Scan for the cell matching the given text and deliver its [x, y] coordinate at center. 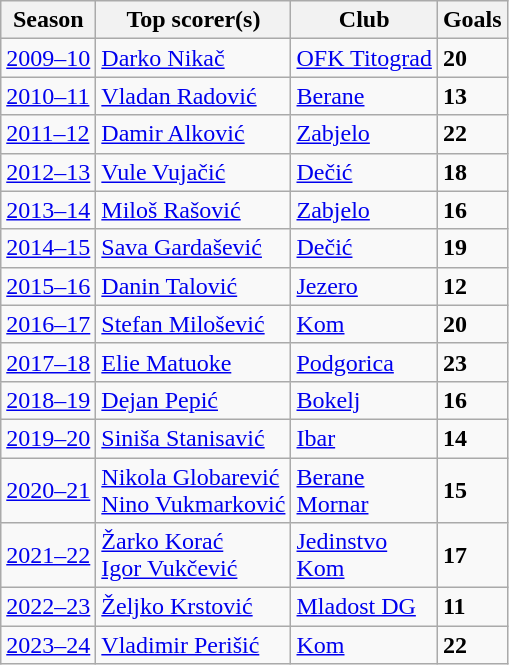
Jezero [364, 286]
Sava Gardašević [194, 248]
OFK Titograd [364, 58]
Podgorica [364, 362]
2023–24 [48, 645]
17 [472, 556]
Danin Talović [194, 286]
Miloš Rašović [194, 210]
2009–10 [48, 58]
Top scorer(s) [194, 20]
2010–11 [48, 96]
JedinstvoKom [364, 556]
Siniša Stanisavić [194, 438]
Elie Matuoke [194, 362]
2018–19 [48, 400]
15 [472, 490]
2017–18 [48, 362]
2022–23 [48, 607]
2020–21 [48, 490]
14 [472, 438]
Stefan Milošević [194, 324]
Mladost DG [364, 607]
Žarko Korać Igor Vukčević [194, 556]
Bokelj [364, 400]
2013–14 [48, 210]
Club [364, 20]
Season [48, 20]
2011–12 [48, 134]
Dejan Pepić [194, 400]
2014–15 [48, 248]
Vule Vujačić [194, 172]
BeraneMornar [364, 490]
23 [472, 362]
Vladan Radović [194, 96]
Berane [364, 96]
2012–13 [48, 172]
2016–17 [48, 324]
Goals [472, 20]
18 [472, 172]
Ibar [364, 438]
11 [472, 607]
13 [472, 96]
Darko Nikač [194, 58]
2021–22 [48, 556]
Nikola Globarević Nino Vukmarković [194, 490]
Damir Alković [194, 134]
Vladimir Perišić [194, 645]
19 [472, 248]
2019–20 [48, 438]
2015–16 [48, 286]
12 [472, 286]
Željko Krstović [194, 607]
